Return the (X, Y) coordinate for the center point of the cell that contains the specified text.  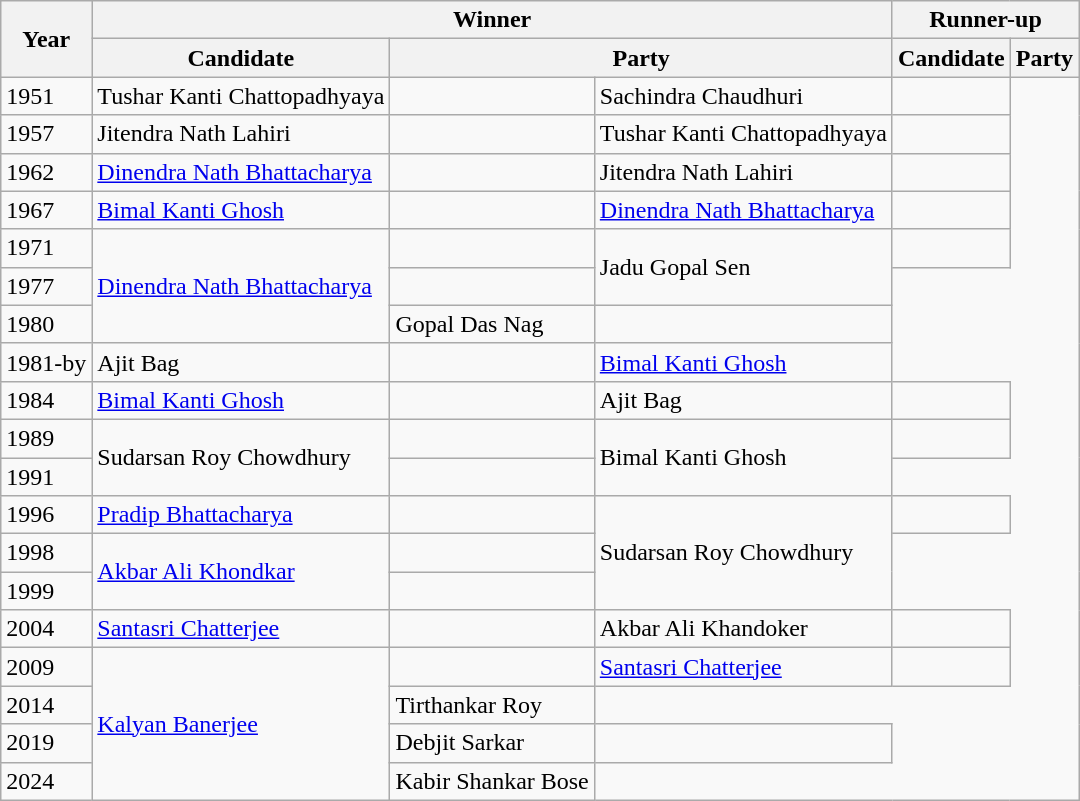
2009 (46, 667)
1991 (46, 477)
Pradip Bhattacharya (241, 515)
1989 (46, 438)
Tirthankar Roy (492, 705)
2014 (46, 705)
1951 (46, 96)
Debjit Sarkar (492, 743)
Sachindra Chaudhuri (743, 96)
2004 (46, 629)
Runner-up (985, 20)
Kabir Shankar Bose (492, 781)
1962 (46, 172)
1999 (46, 591)
2024 (46, 781)
1967 (46, 210)
Winner (492, 20)
Kalyan Banerjee (241, 724)
Akbar Ali Khandoker (743, 629)
1984 (46, 400)
1998 (46, 553)
1980 (46, 324)
1996 (46, 515)
2019 (46, 743)
1971 (46, 248)
Jadu Gopal Sen (743, 267)
1981-by (46, 362)
1957 (46, 134)
Gopal Das Nag (492, 324)
1977 (46, 286)
Akbar Ali Khondkar (241, 572)
Year (46, 39)
